Extract the (X, Y) coordinate from the center of the cell holding the provided text.  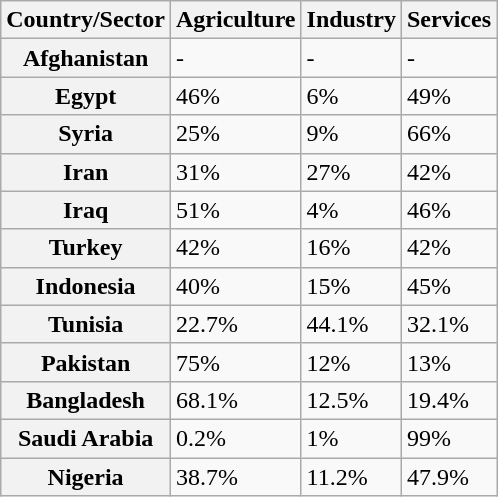
16% (351, 248)
Afghanistan (86, 58)
75% (236, 362)
4% (351, 210)
Country/Sector (86, 20)
Bangladesh (86, 400)
Saudi Arabia (86, 438)
Nigeria (86, 477)
15% (351, 286)
25% (236, 134)
Egypt (86, 96)
32.1% (448, 324)
44.1% (351, 324)
0.2% (236, 438)
12.5% (351, 400)
Tunisia (86, 324)
6% (351, 96)
Agriculture (236, 20)
Iran (86, 172)
Syria (86, 134)
51% (236, 210)
9% (351, 134)
45% (448, 286)
19.4% (448, 400)
68.1% (236, 400)
31% (236, 172)
12% (351, 362)
Industry (351, 20)
Services (448, 20)
49% (448, 96)
47.9% (448, 477)
22.7% (236, 324)
40% (236, 286)
Indonesia (86, 286)
27% (351, 172)
13% (448, 362)
1% (351, 438)
38.7% (236, 477)
66% (448, 134)
11.2% (351, 477)
Pakistan (86, 362)
Turkey (86, 248)
99% (448, 438)
Iraq (86, 210)
